Output the (X, Y) coordinate of the center of the cell containing the given text.  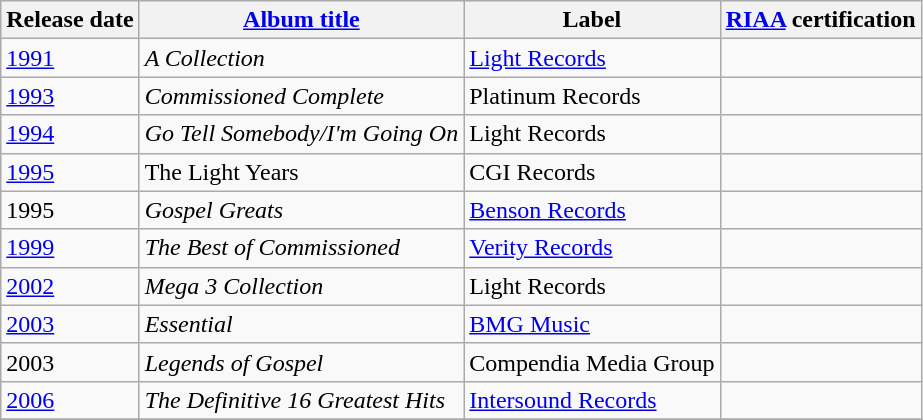
Compendia Media Group (592, 362)
1993 (70, 96)
Label (592, 20)
1999 (70, 248)
Benson Records (592, 210)
RIAA certification (820, 20)
Platinum Records (592, 96)
Gospel Greats (302, 210)
1994 (70, 134)
Mega 3 Collection (302, 286)
BMG Music (592, 324)
Go Tell Somebody/I'm Going On (302, 134)
1991 (70, 58)
Legends of Gospel (302, 362)
Album title (302, 20)
The Best of Commissioned (302, 248)
Release date (70, 20)
2002 (70, 286)
The Light Years (302, 172)
Essential (302, 324)
Verity Records (592, 248)
Commissioned Complete (302, 96)
The Definitive 16 Greatest Hits (302, 400)
2006 (70, 400)
Intersound Records (592, 400)
A Collection (302, 58)
CGI Records (592, 172)
